Capture the cell that displays the provided text and extract its (x, y) central coordinate. 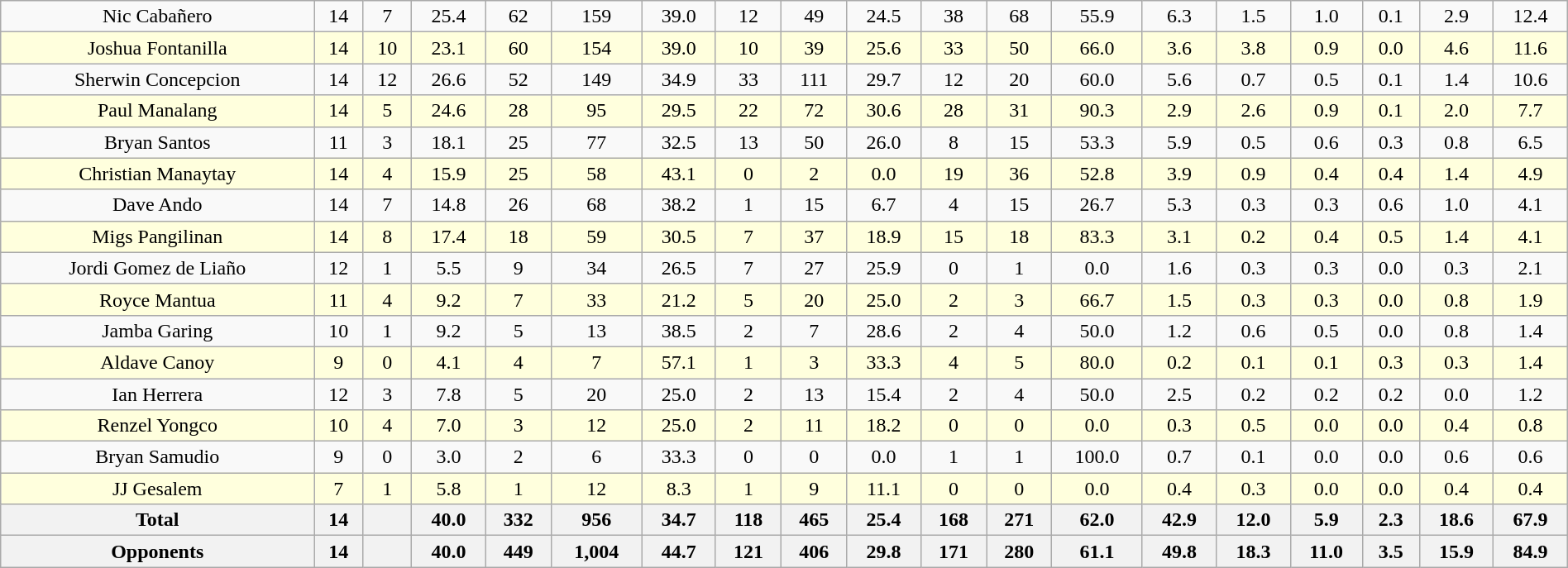
3.5 (1391, 551)
26.6 (448, 79)
34.9 (678, 79)
5.3 (1179, 205)
95 (596, 111)
6.7 (883, 205)
44.7 (678, 551)
10.6 (1531, 79)
34.7 (678, 520)
Royce Mantua (157, 299)
5.5 (448, 268)
7.8 (448, 394)
77 (596, 142)
Sherwin Concepcion (157, 79)
29.8 (883, 551)
14.8 (448, 205)
43.1 (678, 174)
38.5 (678, 331)
38 (953, 17)
25.9 (883, 268)
7.0 (448, 426)
2.1 (1531, 268)
6.3 (1179, 17)
58 (596, 174)
36 (1019, 174)
5.6 (1179, 79)
111 (814, 79)
1.9 (1531, 299)
90.3 (1097, 111)
26.7 (1097, 205)
27 (814, 268)
332 (518, 520)
49.8 (1179, 551)
3.8 (1254, 48)
18.2 (883, 426)
32.5 (678, 142)
11.0 (1327, 551)
Bryan Samudio (157, 457)
19 (953, 174)
83.3 (1097, 236)
24.6 (448, 111)
52 (518, 79)
5.8 (448, 489)
30.5 (678, 236)
39 (814, 48)
Migs Pangilinan (157, 236)
62.0 (1097, 520)
465 (814, 520)
2.3 (1391, 520)
4.6 (1456, 48)
154 (596, 48)
60.0 (1097, 79)
29.7 (883, 79)
62 (518, 17)
1.6 (1179, 268)
18.6 (1456, 520)
26.5 (678, 268)
Total (157, 520)
42.9 (1179, 520)
18.1 (448, 142)
956 (596, 520)
Aldave Canoy (157, 362)
22 (748, 111)
6.5 (1531, 142)
171 (953, 551)
6 (596, 457)
55.9 (1097, 17)
29.5 (678, 111)
23.1 (448, 48)
Paul Manalang (157, 111)
271 (1019, 520)
18.9 (883, 236)
Dave Ando (157, 205)
38.2 (678, 205)
118 (748, 520)
30.6 (883, 111)
1,004 (596, 551)
JJ Gesalem (157, 489)
3.6 (1179, 48)
11.1 (883, 489)
26.0 (883, 142)
15.4 (883, 394)
53.3 (1097, 142)
59 (596, 236)
72 (814, 111)
100.0 (1097, 457)
2.6 (1254, 111)
2.5 (1179, 394)
7.7 (1531, 111)
8.3 (678, 489)
66.0 (1097, 48)
84.9 (1531, 551)
24.5 (883, 17)
168 (953, 520)
80.0 (1097, 362)
66.7 (1097, 299)
280 (1019, 551)
60 (518, 48)
2.0 (1456, 111)
3.9 (1179, 174)
61.1 (1097, 551)
4.9 (1531, 174)
Opponents (157, 551)
149 (596, 79)
3.1 (1179, 236)
37 (814, 236)
52.8 (1097, 174)
34 (596, 268)
Christian Manaytay (157, 174)
Renzel Yongco (157, 426)
28.6 (883, 331)
21.2 (678, 299)
Bryan Santos (157, 142)
Nic Cabañero (157, 17)
Ian Herrera (157, 394)
11.6 (1531, 48)
3.0 (448, 457)
Joshua Fontanilla (157, 48)
25.6 (883, 48)
Jamba Garing (157, 331)
Jordi Gomez de Liaño (157, 268)
31 (1019, 111)
17.4 (448, 236)
18.3 (1254, 551)
449 (518, 551)
57.1 (678, 362)
406 (814, 551)
67.9 (1531, 520)
121 (748, 551)
12.4 (1531, 17)
12.0 (1254, 520)
159 (596, 17)
49 (814, 17)
26 (518, 205)
